For the text-containing cell, return its midpoint in [x, y] coordinate format. 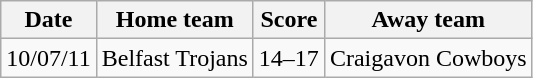
Date [49, 20]
10/07/11 [49, 58]
14–17 [288, 58]
Belfast Trojans [174, 58]
Away team [428, 20]
Score [288, 20]
Craigavon Cowboys [428, 58]
Home team [174, 20]
